Identify which cell holds the provided text, then report its [x, y] central coordinate. 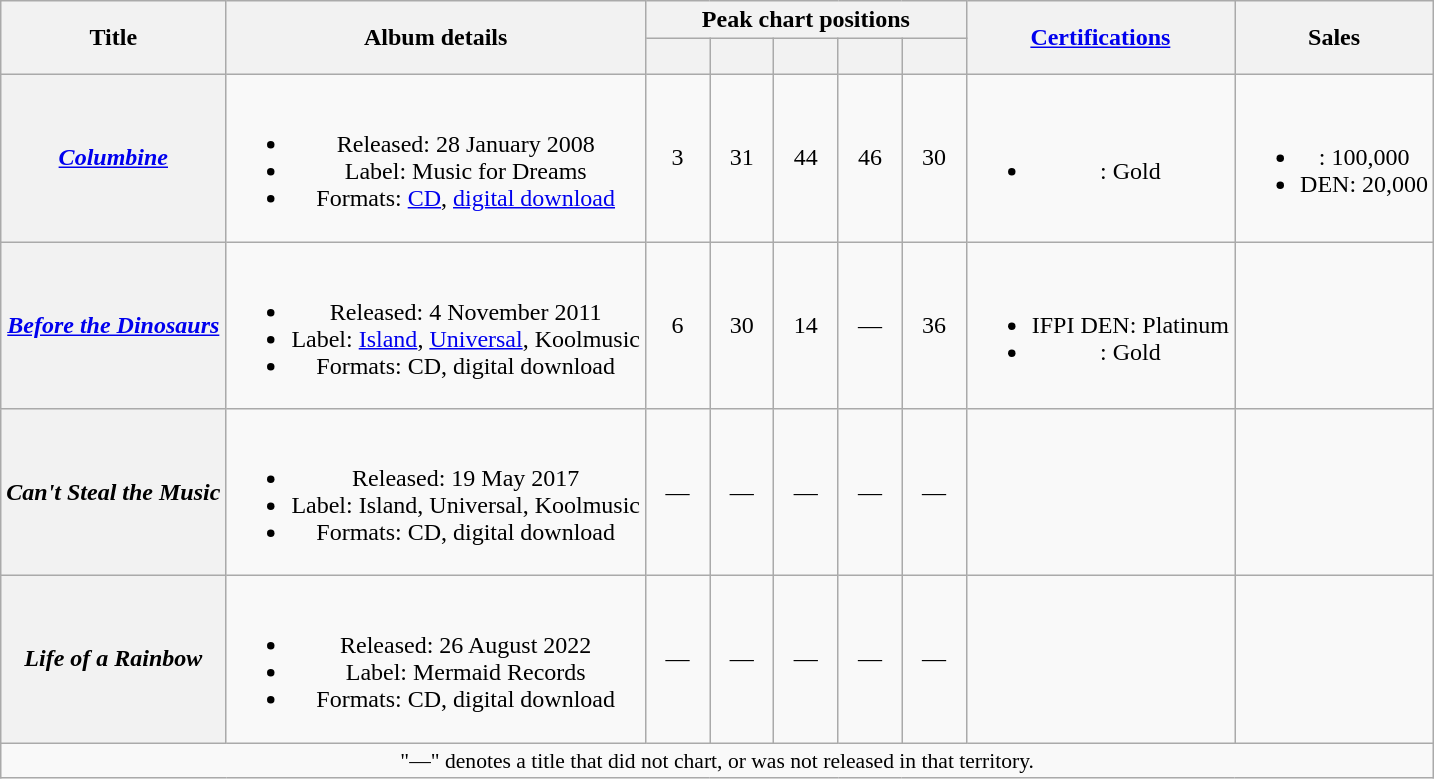
Life of a Rainbow [114, 660]
: 100,000DEN: 20,000 [1334, 158]
Peak chart positions [806, 20]
Released: 28 January 2008Label: Music for DreamsFormats: CD, digital download [436, 158]
31 [742, 158]
Certifications [1100, 38]
Sales [1334, 38]
: Gold [1100, 158]
Album details [436, 38]
46 [870, 158]
14 [806, 326]
Released: 19 May 2017Label: Island, Universal, KoolmusicFormats: CD, digital download [436, 492]
Released: 26 August 2022Label: Mermaid RecordsFormats: CD, digital download [436, 660]
36 [934, 326]
"—" denotes a title that did not chart, or was not released in that territory. [718, 761]
44 [806, 158]
Title [114, 38]
3 [678, 158]
IFPI DEN: Platinum: Gold [1100, 326]
Can't Steal the Music [114, 492]
Released: 4 November 2011Label: Island, Universal, KoolmusicFormats: CD, digital download [436, 326]
Columbine [114, 158]
6 [678, 326]
Before the Dinosaurs [114, 326]
